From the cell containing the given text, extract its center point as (X, Y) coordinate. 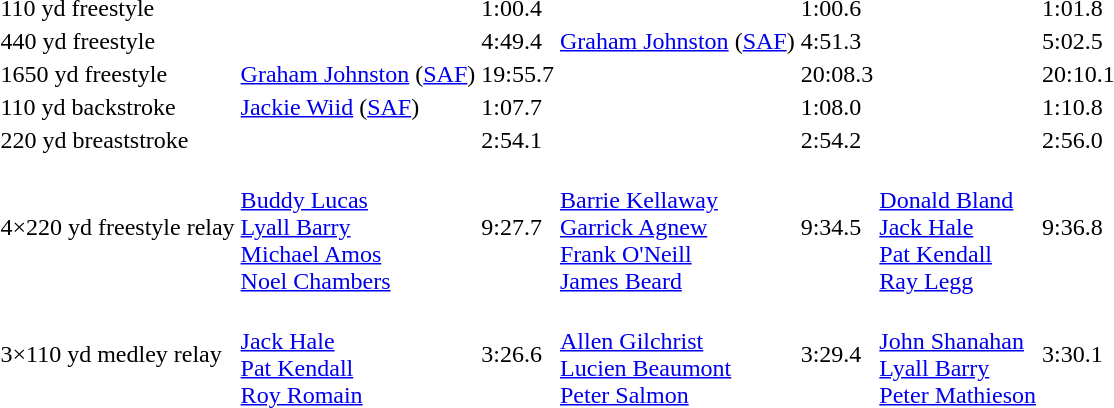
1:07.7 (518, 107)
2:54.2 (837, 140)
Barrie KellawayGarrick AgnewFrank O'NeillJames Beard (677, 227)
Donald BlandJack HalePat KendallRay Legg (958, 227)
20:08.3 (837, 74)
2:54.1 (518, 140)
4:49.4 (518, 41)
Jackie Wiid (SAF) (358, 107)
9:27.7 (518, 227)
19:55.7 (518, 74)
9:34.5 (837, 227)
Buddy LucasLyall BarryMichael AmosNoel Chambers (358, 227)
4:51.3 (837, 41)
1:08.0 (837, 107)
